Extract the [X, Y] coordinate from the center of the cell holding the provided text.  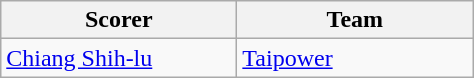
Taipower [355, 58]
Chiang Shih-lu [119, 58]
Scorer [119, 20]
Team [355, 20]
